Extract the [X, Y] coordinate from the center of the cell holding the provided text.  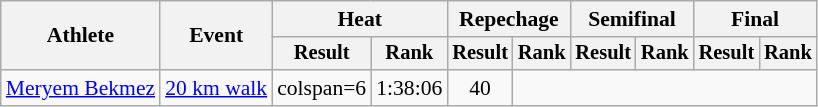
colspan=6 [322, 88]
Event [216, 36]
40 [480, 88]
1:38:06 [409, 88]
Athlete [80, 36]
20 km walk [216, 88]
Semifinal [632, 19]
Heat [360, 19]
Meryem Bekmez [80, 88]
Final [756, 19]
Repechage [508, 19]
